Find where the given text appears and provide that cell's center as (x, y) coordinate. 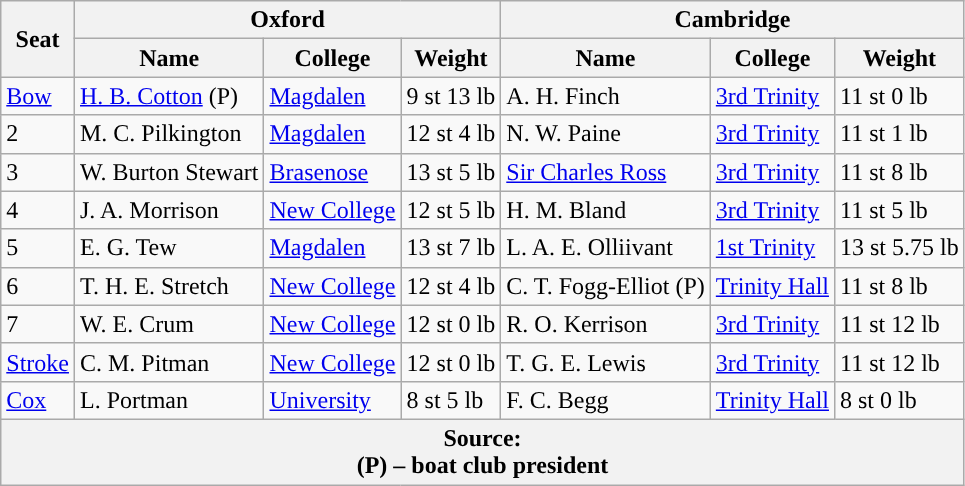
E. G. Tew (168, 248)
F. C. Begg (606, 400)
Bow (38, 96)
C. M. Pitman (168, 362)
Stroke (38, 362)
L. Portman (168, 400)
8 st 5 lb (451, 400)
11 st 1 lb (899, 134)
C. T. Fogg-Elliot (P) (606, 286)
4 (38, 210)
11 st 0 lb (899, 96)
2 (38, 134)
M. C. Pilkington (168, 134)
6 (38, 286)
H. M. Bland (606, 210)
12 st 5 lb (451, 210)
13 st 5.75 lb (899, 248)
A. H. Finch (606, 96)
N. W. Paine (606, 134)
11 st 5 lb (899, 210)
Seat (38, 39)
T. G. E. Lewis (606, 362)
13 st 7 lb (451, 248)
Source:(P) – boat club president (482, 452)
W. Burton Stewart (168, 172)
L. A. E. Olliivant (606, 248)
J. A. Morrison (168, 210)
W. E. Crum (168, 324)
Cambridge (732, 20)
Brasenose (332, 172)
Cox (38, 400)
7 (38, 324)
Oxford (287, 20)
University (332, 400)
1st Trinity (772, 248)
Sir Charles Ross (606, 172)
9 st 13 lb (451, 96)
H. B. Cotton (P) (168, 96)
R. O. Kerrison (606, 324)
T. H. E. Stretch (168, 286)
8 st 0 lb (899, 400)
5 (38, 248)
13 st 5 lb (451, 172)
3 (38, 172)
